Extract the (X, Y) coordinate from the center of the cell holding the provided text.  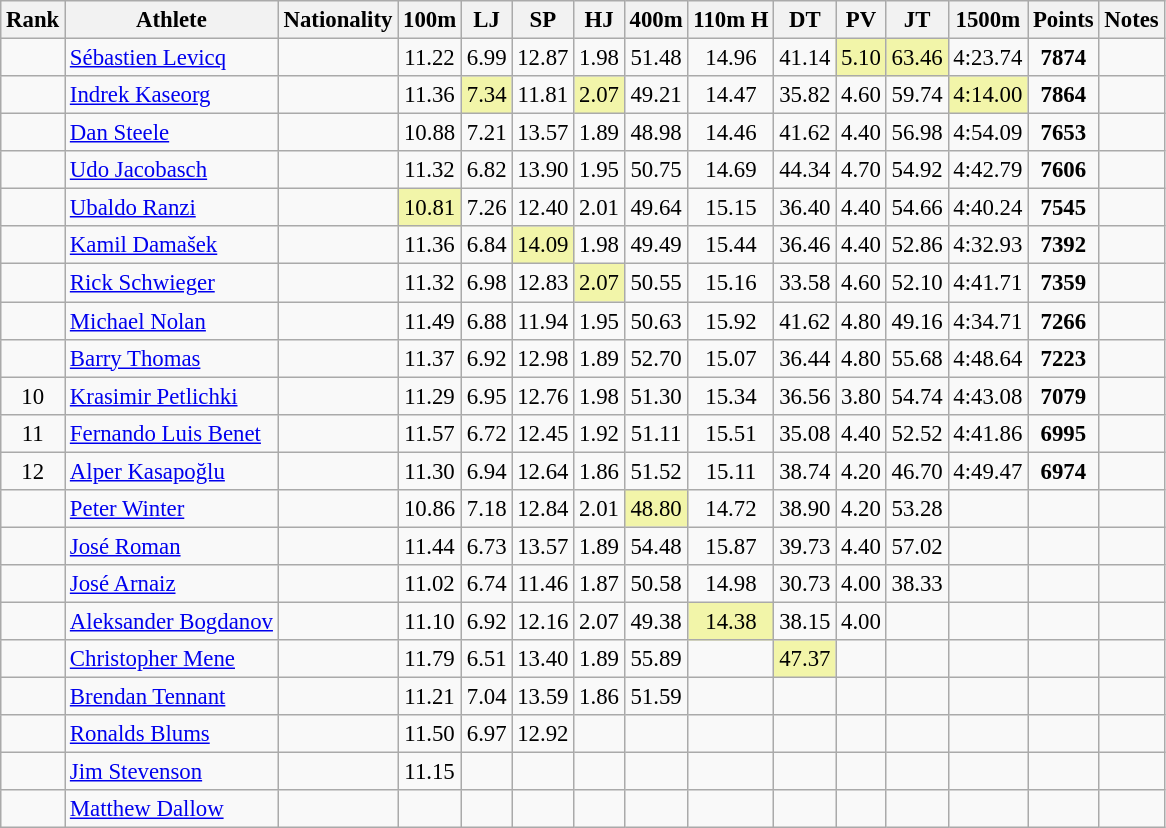
7392 (1064, 245)
Indrek Kaseorg (172, 95)
6.84 (486, 245)
54.48 (656, 546)
Athlete (172, 20)
46.70 (917, 471)
50.63 (656, 321)
4:54.09 (988, 133)
11.22 (430, 58)
Barry Thomas (172, 358)
José Roman (172, 546)
36.40 (805, 208)
13.59 (543, 697)
Rank (33, 20)
Rick Schwieger (172, 283)
14.46 (731, 133)
38.33 (917, 584)
7.34 (486, 95)
Peter Winter (172, 509)
59.74 (917, 95)
6.88 (486, 321)
15.15 (731, 208)
48.98 (656, 133)
110m H (731, 20)
Ubaldo Ranzi (172, 208)
Nationality (338, 20)
12.76 (543, 396)
4:40.24 (988, 208)
52.52 (917, 433)
Michael Nolan (172, 321)
30.73 (805, 584)
Kamil Damašek (172, 245)
48.80 (656, 509)
10.81 (430, 208)
13.90 (543, 170)
38.90 (805, 509)
38.74 (805, 471)
11.81 (543, 95)
4:42.79 (988, 170)
7223 (1064, 358)
14.96 (731, 58)
6.99 (486, 58)
Notes (1132, 20)
11.44 (430, 546)
10 (33, 396)
15.51 (731, 433)
49.49 (656, 245)
49.21 (656, 95)
12.45 (543, 433)
12 (33, 471)
57.02 (917, 546)
52.10 (917, 283)
12.16 (543, 621)
12.98 (543, 358)
12.83 (543, 283)
4:32.93 (988, 245)
36.46 (805, 245)
11.50 (430, 734)
Sébastien Levicq (172, 58)
11.46 (543, 584)
51.11 (656, 433)
100m (430, 20)
6.98 (486, 283)
15.87 (731, 546)
49.64 (656, 208)
7.18 (486, 509)
Points (1064, 20)
6.97 (486, 734)
11.30 (430, 471)
47.37 (805, 659)
JT (917, 20)
35.08 (805, 433)
4:14.00 (988, 95)
39.73 (805, 546)
Jim Stevenson (172, 772)
1500m (988, 20)
Krasimir Petlichki (172, 396)
35.82 (805, 95)
54.74 (917, 396)
7266 (1064, 321)
7.04 (486, 697)
Dan Steele (172, 133)
50.75 (656, 170)
63.46 (917, 58)
11.29 (430, 396)
14.09 (543, 245)
4:48.64 (988, 358)
4:23.74 (988, 58)
10.86 (430, 509)
11.57 (430, 433)
14.72 (731, 509)
4.70 (861, 170)
6.51 (486, 659)
15.07 (731, 358)
14.69 (731, 170)
6.94 (486, 471)
LJ (486, 20)
50.58 (656, 584)
6974 (1064, 471)
HJ (599, 20)
11.21 (430, 697)
6.72 (486, 433)
7606 (1064, 170)
Christopher Mene (172, 659)
50.55 (656, 283)
11.94 (543, 321)
51.48 (656, 58)
1.87 (599, 584)
52.70 (656, 358)
3.80 (861, 396)
15.34 (731, 396)
55.68 (917, 358)
14.47 (731, 95)
400m (656, 20)
6.95 (486, 396)
José Arnaiz (172, 584)
6995 (1064, 433)
PV (861, 20)
15.11 (731, 471)
6.74 (486, 584)
11.49 (430, 321)
51.59 (656, 697)
14.98 (731, 584)
Aleksander Bogdanov (172, 621)
7.21 (486, 133)
49.38 (656, 621)
7864 (1064, 95)
11.02 (430, 584)
51.52 (656, 471)
12.92 (543, 734)
7079 (1064, 396)
49.16 (917, 321)
52.86 (917, 245)
12.87 (543, 58)
4:34.71 (988, 321)
11.79 (430, 659)
Matthew Dallow (172, 809)
4:41.71 (988, 283)
36.44 (805, 358)
56.98 (917, 133)
55.89 (656, 659)
53.28 (917, 509)
38.15 (805, 621)
4:49.47 (988, 471)
12.64 (543, 471)
DT (805, 20)
36.56 (805, 396)
7653 (1064, 133)
14.38 (731, 621)
7545 (1064, 208)
15.16 (731, 283)
44.34 (805, 170)
11 (33, 433)
Brendan Tennant (172, 697)
7359 (1064, 283)
11.37 (430, 358)
33.58 (805, 283)
Ronalds Blums (172, 734)
1.92 (599, 433)
12.40 (543, 208)
Fernando Luis Benet (172, 433)
4:43.08 (988, 396)
15.92 (731, 321)
7874 (1064, 58)
11.10 (430, 621)
6.82 (486, 170)
54.92 (917, 170)
Udo Jacobasch (172, 170)
Alper Kasapoğlu (172, 471)
13.40 (543, 659)
7.26 (486, 208)
6.73 (486, 546)
41.14 (805, 58)
4:41.86 (988, 433)
11.15 (430, 772)
SP (543, 20)
54.66 (917, 208)
10.88 (430, 133)
51.30 (656, 396)
15.44 (731, 245)
5.10 (861, 58)
12.84 (543, 509)
